Capture the cell that displays the provided text and extract its [X, Y] central coordinate. 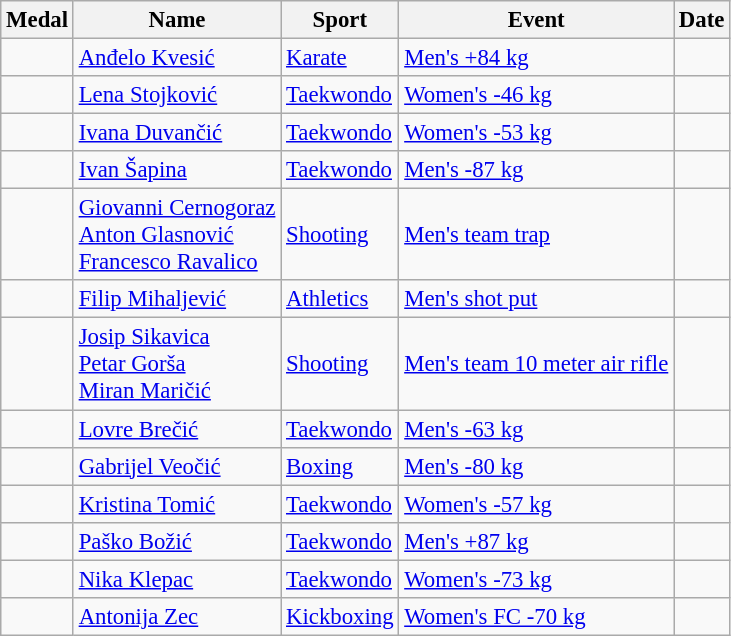
Kickboxing [340, 617]
Men's team trap [536, 235]
Men's team 10 meter air rifle [536, 364]
Men's -87 kg [536, 170]
Nika Klepac [176, 579]
Women's FC -70 kg [536, 617]
Men's +84 kg [536, 58]
Women's -57 kg [536, 504]
Ivan Šapina [176, 170]
Kristina Tomić [176, 504]
Women's -53 kg [536, 133]
Men's +87 kg [536, 541]
Athletics [340, 299]
Women's -46 kg [536, 95]
Boxing [340, 466]
Sport [340, 20]
Lena Stojković [176, 95]
Men's -63 kg [536, 429]
Anđelo Kvesić [176, 58]
Ivana Duvančić [176, 133]
Karate [340, 58]
Antonija Zec [176, 617]
Paško Božić [176, 541]
Date [702, 20]
Giovanni CernogorazAnton GlasnovićFrancesco Ravalico [176, 235]
Josip SikavicaPetar GoršaMiran Maričić [176, 364]
Men's shot put [536, 299]
Medal [38, 20]
Event [536, 20]
Gabrijel Veočić [176, 466]
Lovre Brečić [176, 429]
Name [176, 20]
Men's -80 kg [536, 466]
Filip Mihaljević [176, 299]
Women's -73 kg [536, 579]
